Capture the cell that displays the provided text and extract its (x, y) central coordinate. 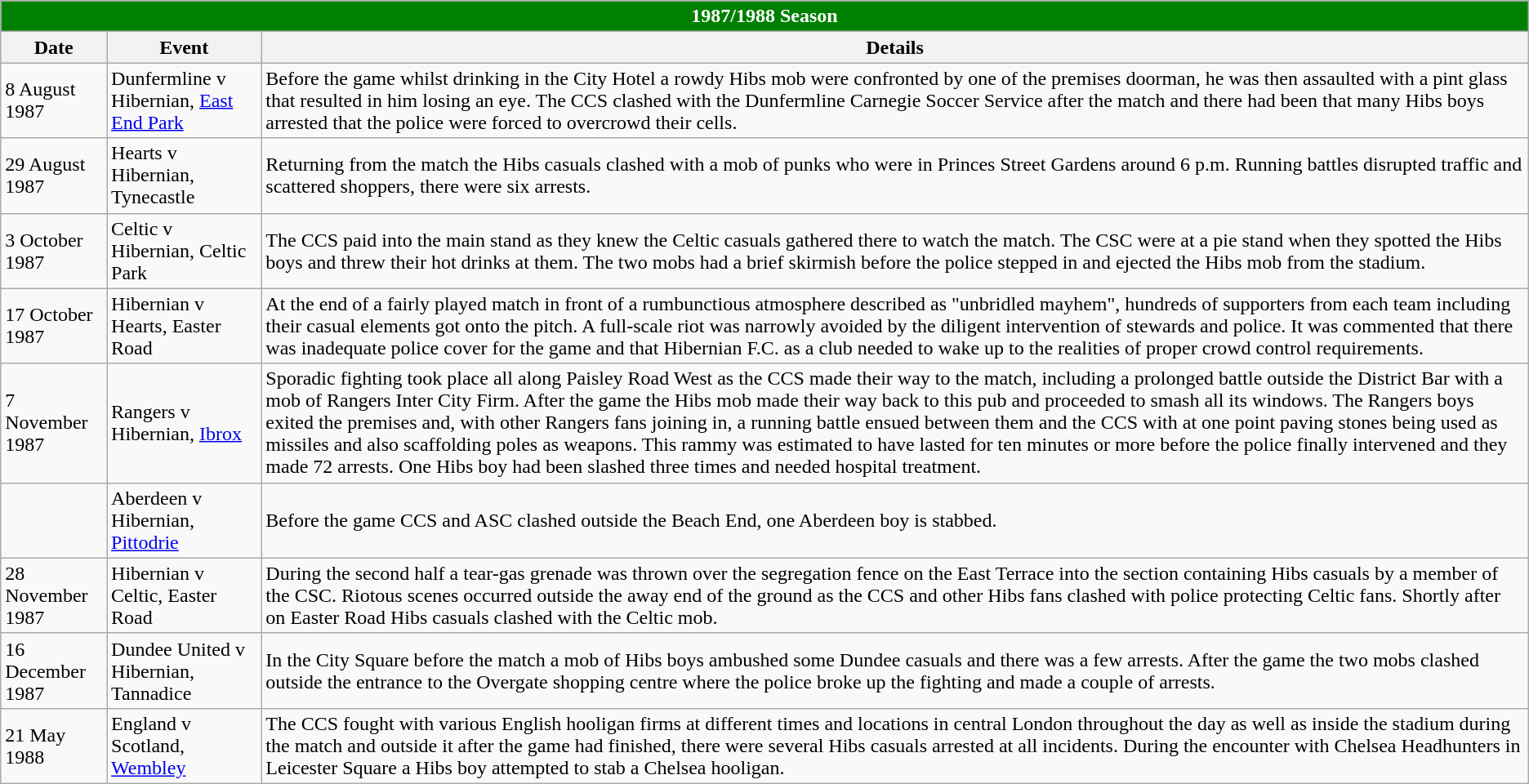
Aberdeen v Hibernian, Pittodrie (185, 520)
Dundee United v Hibernian, Tannadice (185, 670)
7 November 1987 (54, 423)
Rangers v Hibernian, Ibrox (185, 423)
16 December 1987 (54, 670)
Hearts v Hibernian, Tynecastle (185, 176)
28 November 1987 (54, 595)
Celtic v Hibernian, Celtic Park (185, 251)
21 May 1988 (54, 746)
Dunfermline v Hibernian, East End Park (185, 100)
England v Scotland, Wembley (185, 746)
8 August 1987 (54, 100)
Event (185, 47)
17 October 1987 (54, 326)
1987/1988 Season (764, 16)
29 August 1987 (54, 176)
Before the game CCS and ASC clashed outside the Beach End, one Aberdeen boy is stabbed. (895, 520)
3 October 1987 (54, 251)
Details (895, 47)
Date (54, 47)
Hibernian v Celtic, Easter Road (185, 595)
Hibernian v Hearts, Easter Road (185, 326)
